From the cell containing the given text, extract its center point as (x, y) coordinate. 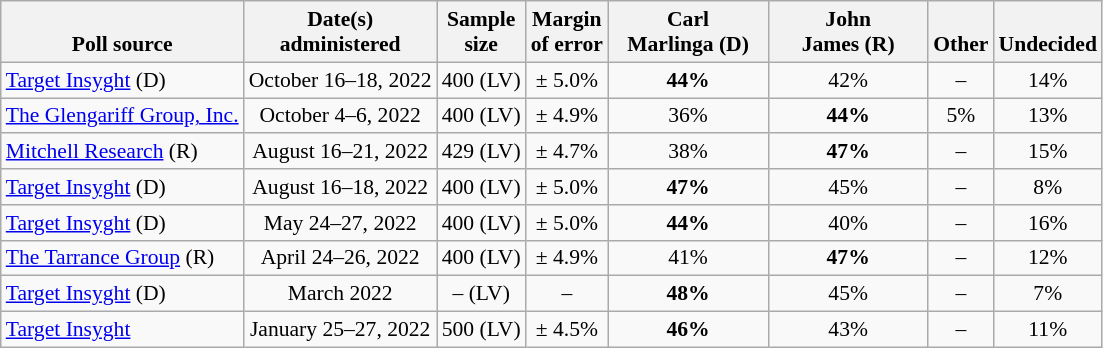
Other (960, 32)
41% (688, 258)
± 4.7% (567, 152)
38% (688, 152)
15% (1047, 152)
5% (960, 116)
16% (1047, 223)
October 4–6, 2022 (340, 116)
40% (848, 223)
April 24–26, 2022 (340, 258)
January 25–27, 2022 (340, 330)
42% (848, 80)
12% (1047, 258)
500 (LV) (482, 330)
43% (848, 330)
13% (1047, 116)
46% (688, 330)
7% (1047, 294)
CarlMarlinga (D) (688, 32)
Mitchell Research (R) (122, 152)
May 24–27, 2022 (340, 223)
– (LV) (482, 294)
The Glengariff Group, Inc. (122, 116)
8% (1047, 187)
Marginof error (567, 32)
48% (688, 294)
Samplesize (482, 32)
429 (LV) (482, 152)
Poll source (122, 32)
Undecided (1047, 32)
Target Insyght (122, 330)
JohnJames (R) (848, 32)
± 4.5% (567, 330)
August 16–18, 2022 (340, 187)
March 2022 (340, 294)
14% (1047, 80)
Date(s)administered (340, 32)
August 16–21, 2022 (340, 152)
The Tarrance Group (R) (122, 258)
36% (688, 116)
11% (1047, 330)
October 16–18, 2022 (340, 80)
